Detect which cell encompasses the target text, then output its (x, y) center coordinate. 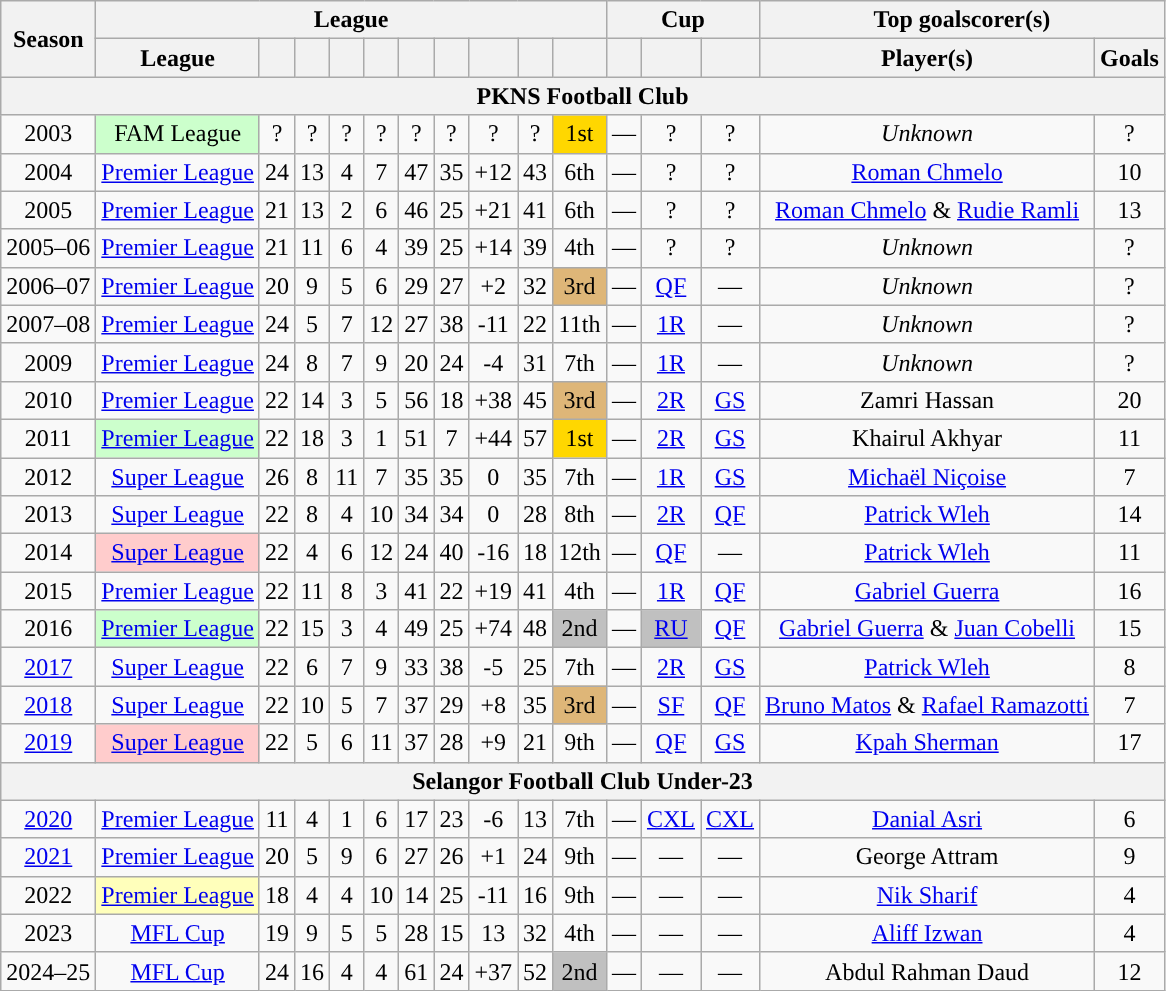
48 (536, 629)
2007–08 (48, 324)
-16 (494, 553)
33 (416, 667)
Abdul Rahman Daud (928, 971)
2023 (48, 933)
-5 (494, 667)
2016 (48, 629)
2009 (48, 362)
+37 (494, 971)
2017 (48, 667)
2006–07 (48, 286)
+9 (494, 743)
2010 (48, 400)
+12 (494, 172)
Danial Asri (928, 819)
2003 (48, 134)
31 (536, 362)
Cup (682, 20)
11th (580, 324)
Top goalscorer(s) (962, 20)
2011 (48, 438)
+19 (494, 591)
Michaël Niçoise (928, 477)
-6 (494, 819)
2005–06 (48, 248)
46 (416, 210)
RU (670, 629)
2012 (48, 477)
Roman Chmelo (928, 172)
+14 (494, 248)
49 (416, 629)
2020 (48, 819)
FAM League (178, 134)
43 (536, 172)
PKNS Football Club (583, 96)
2014 (48, 553)
Zamri Hassan (928, 400)
2015 (48, 591)
2019 (48, 743)
61 (416, 971)
45 (536, 400)
SF (670, 705)
Gabriel Guerra (928, 591)
George Attram (928, 857)
51 (416, 438)
Bruno Matos & Rafael Ramazotti (928, 705)
+21 (494, 210)
2021 (48, 857)
Aliff Izwan (928, 933)
56 (416, 400)
12th (580, 553)
+1 (494, 857)
+2 (494, 286)
40 (452, 553)
Selangor Football Club Under-23 (583, 781)
+38 (494, 400)
2005 (48, 210)
+44 (494, 438)
-4 (494, 362)
19 (276, 933)
Gabriel Guerra & Juan Cobelli (928, 629)
Kpah Sherman (928, 743)
Season (48, 39)
+74 (494, 629)
Khairul Akhyar (928, 438)
2024–25 (48, 971)
52 (536, 971)
+8 (494, 705)
Roman Chmelo & Rudie Ramli (928, 210)
2 (347, 210)
Player(s) (928, 58)
8th (580, 515)
Nik Sharif (928, 895)
57 (536, 438)
2022 (48, 895)
2004 (48, 172)
2018 (48, 705)
47 (416, 172)
Goals (1130, 58)
23 (452, 819)
2013 (48, 515)
